Output the (X, Y) coordinate of the center of the cell containing the given text.  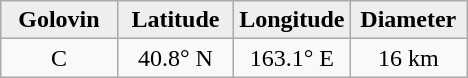
40.8° N (175, 58)
Diameter (408, 20)
C (59, 58)
Longitude (292, 20)
Latitude (175, 20)
16 km (408, 58)
163.1° E (292, 58)
Golovin (59, 20)
